Provide the (X, Y) coordinate of the cell's center where the given text is located.  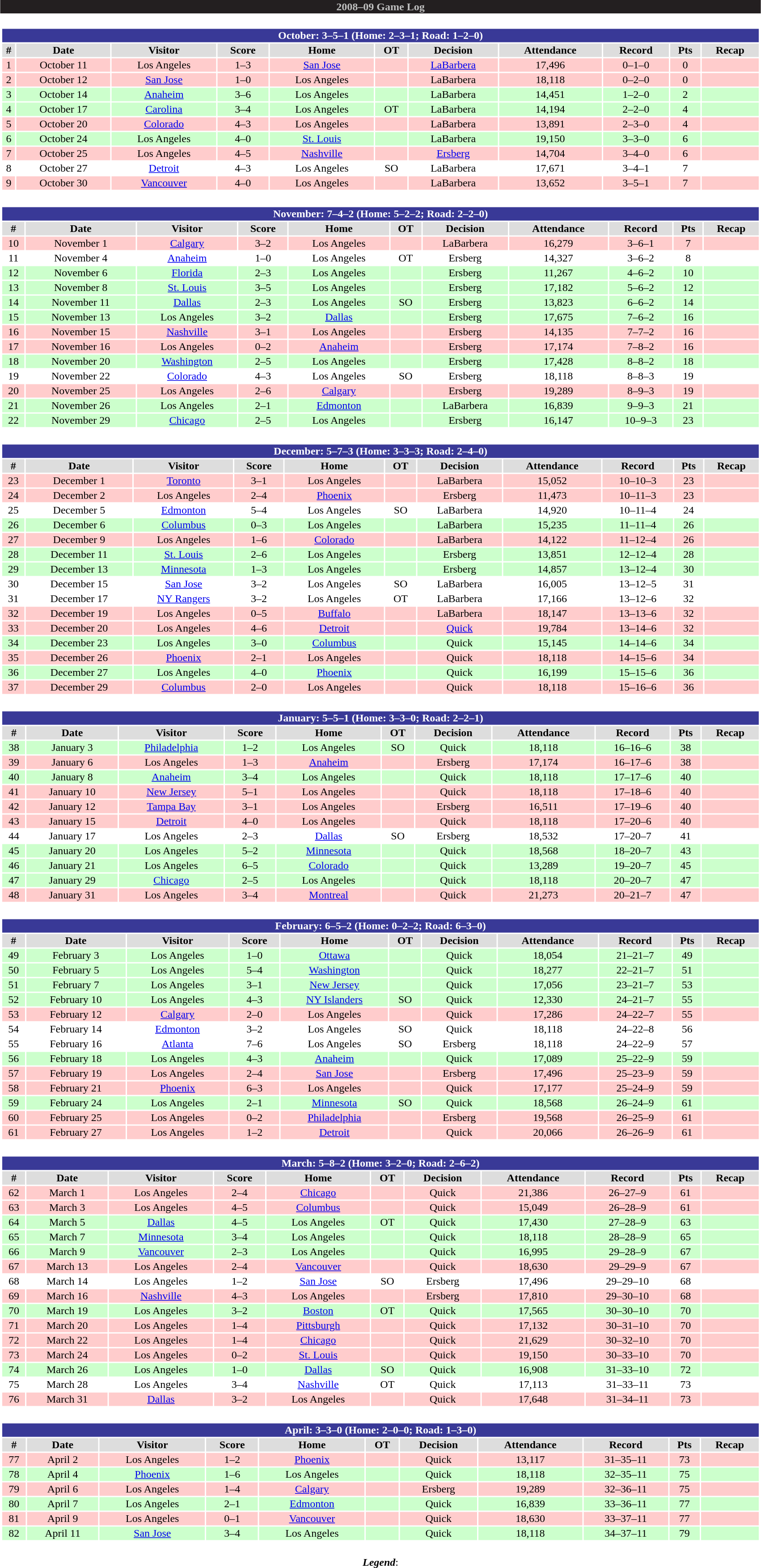
February 24 (76, 1103)
November 16 (81, 346)
Toronto (183, 481)
Tampa Bay (172, 807)
17–19–6 (632, 807)
1 (9, 65)
24–22–9 (635, 1044)
17,671 (550, 169)
April 2 (63, 1459)
March: 5–8–2 (Home: 3–2–0; Road: 2–6–2) (380, 1163)
March 13 (67, 1266)
32–35–11 (626, 1475)
18,532 (543, 836)
January 15 (72, 821)
14,857 (553, 569)
February 3 (76, 955)
60 (13, 1118)
December 2 (79, 496)
November 25 (81, 391)
29–29–9 (627, 1266)
14,194 (550, 110)
October 27 (63, 169)
17–20–6 (632, 821)
13,289 (543, 866)
17,565 (533, 1311)
October: 3–5–1 (Home: 2–3–1; Road: 1–2–0) (380, 35)
33 (13, 628)
3–5–1 (636, 183)
17–18–6 (632, 792)
October 12 (63, 80)
0–1–0 (636, 65)
30–32–10 (627, 1340)
24–22–8 (635, 1029)
October 20 (63, 124)
10–11–3 (638, 496)
81 (14, 1518)
21,629 (533, 1340)
13–12–6 (638, 599)
37 (13, 687)
17,810 (533, 1296)
7–7–2 (641, 332)
January 21 (72, 866)
November 11 (81, 303)
December 26 (79, 658)
October 24 (63, 139)
26–26–9 (635, 1132)
16–17–6 (632, 762)
15–16–6 (638, 687)
15 (13, 317)
25–24–9 (635, 1088)
March 26 (67, 1370)
66 (13, 1252)
Ottawa (334, 955)
17,132 (533, 1325)
March 24 (67, 1355)
16,199 (553, 673)
2–2–0 (636, 110)
January 6 (72, 762)
December 5 (79, 510)
52 (13, 1000)
10–10–3 (638, 481)
71 (13, 1325)
17,430 (533, 1222)
March 28 (67, 1384)
14,135 (558, 332)
16–16–6 (632, 748)
21,273 (543, 895)
17,056 (547, 985)
0–2–0 (636, 80)
16,147 (558, 421)
November: 7–4–2 (Home: 5–2–2; Road: 2–2–0) (380, 214)
March 19 (67, 1311)
26–27–9 (627, 1193)
62 (13, 1193)
December 6 (79, 525)
16,908 (533, 1370)
December 11 (79, 555)
8–8–2 (641, 362)
March 1 (67, 1193)
33–37–11 (626, 1518)
25–22–9 (635, 1059)
30–30–10 (627, 1311)
October 11 (63, 65)
50 (13, 970)
17,428 (558, 362)
32–36–11 (626, 1489)
March 20 (67, 1325)
2008–09 Game Log (380, 7)
December 20 (79, 628)
12,330 (547, 1000)
22–21–7 (635, 970)
18,277 (547, 970)
14–14–6 (638, 643)
28–28–9 (627, 1237)
11,473 (553, 496)
17–20–7 (632, 836)
5–6–2 (641, 287)
15–15–6 (638, 673)
December 19 (79, 614)
9–9–3 (641, 405)
19,784 (553, 628)
December 13 (79, 569)
22 (13, 421)
31–35–11 (626, 1459)
1–2–0 (636, 94)
April: 3–3–0 (Home: 2–0–0; Road: 1–3–0) (380, 1430)
82 (14, 1534)
December 23 (79, 643)
10–9–3 (641, 421)
5–2 (250, 851)
November 8 (81, 287)
17,089 (547, 1059)
March 9 (67, 1252)
March 16 (67, 1296)
11–12–4 (638, 540)
April 7 (63, 1504)
April 9 (63, 1518)
46 (13, 866)
NY Islanders (334, 1000)
17,675 (558, 317)
20,066 (547, 1132)
15,145 (553, 643)
23–21–7 (635, 985)
December: 5–7–3 (Home: 3–3–3; Road: 2–4–0) (380, 451)
December 27 (79, 673)
3–4–0 (636, 153)
13 (13, 287)
December 1 (79, 481)
30–33–10 (627, 1355)
March 22 (67, 1340)
34–37–11 (626, 1534)
February 25 (76, 1118)
20–20–7 (632, 880)
0–5 (259, 614)
3–6–2 (641, 258)
20–21–7 (632, 895)
October 14 (63, 94)
11–11–4 (638, 525)
17,177 (547, 1088)
3–6–1 (641, 244)
18,147 (553, 614)
21–21–7 (635, 955)
11,267 (558, 273)
29–29–10 (627, 1281)
69 (13, 1296)
14,327 (558, 258)
14,451 (550, 94)
February 18 (76, 1059)
0–3 (259, 525)
February 12 (76, 1014)
17,166 (553, 599)
13,891 (550, 124)
January 10 (72, 792)
17–17–6 (632, 777)
13,851 (553, 555)
13,117 (530, 1459)
Boston (318, 1311)
8–8–3 (641, 376)
16,279 (558, 244)
31–33–10 (627, 1370)
December 9 (79, 540)
9 (9, 183)
17,648 (533, 1399)
Atlanta (178, 1044)
November 26 (81, 405)
14–15–6 (638, 658)
4–6 (259, 628)
April 6 (63, 1489)
January 17 (72, 836)
6–6–2 (641, 303)
29–28–9 (627, 1252)
March 31 (67, 1399)
January 3 (72, 748)
November 29 (81, 421)
October 25 (63, 153)
December 17 (79, 599)
Pittsburgh (318, 1325)
5 (9, 124)
NY Rangers (183, 599)
3–5 (263, 287)
6–3 (255, 1088)
7–8–2 (641, 346)
November 1 (81, 244)
April 11 (63, 1534)
27–28–9 (627, 1222)
80 (14, 1504)
October 17 (63, 110)
November 13 (81, 317)
8–9–3 (641, 391)
3–4–1 (636, 169)
November 4 (81, 258)
12–12–4 (638, 555)
31–33–11 (627, 1384)
64 (13, 1222)
February: 6–5–2 (Home: 0–2–2; Road: 6–3–0) (380, 926)
Buffalo (334, 614)
21,386 (533, 1193)
44 (13, 836)
35 (13, 658)
November 22 (81, 376)
11 (13, 258)
13–12–5 (638, 584)
March 7 (67, 1237)
Carolina (164, 110)
42 (13, 807)
December 15 (79, 584)
January 12 (72, 807)
19–20–7 (632, 866)
7–6 (255, 1044)
14,920 (553, 510)
26–28–9 (627, 1207)
February 19 (76, 1073)
76 (13, 1399)
14,704 (550, 153)
19,568 (547, 1118)
January 8 (72, 777)
3–0 (259, 643)
25 (13, 510)
18,054 (547, 955)
3–6 (243, 94)
15,052 (553, 481)
March 14 (67, 1281)
2–3–0 (636, 124)
16,005 (553, 584)
5–1 (250, 792)
October 30 (63, 183)
13–12–4 (638, 569)
0–1 (233, 1518)
54 (13, 1029)
7–6–2 (641, 317)
33–36–11 (626, 1504)
November 20 (81, 362)
18–20–7 (632, 851)
13,652 (550, 183)
February 7 (76, 985)
November 15 (81, 332)
25–23–9 (635, 1073)
58 (13, 1088)
November 6 (81, 273)
78 (14, 1475)
January 29 (72, 880)
13–13–6 (638, 614)
February 21 (76, 1088)
27 (13, 540)
16,511 (543, 807)
29–30–10 (627, 1296)
24–21–7 (635, 1000)
January: 5–5–1 (Home: 3–3–0; Road: 2–2–1) (380, 718)
10–11–4 (638, 510)
26–25–9 (635, 1118)
March 5 (67, 1222)
13–14–6 (638, 628)
15,049 (533, 1207)
30–31–10 (627, 1325)
February 10 (76, 1000)
January 20 (72, 851)
48 (13, 895)
31–34–11 (627, 1399)
3 (9, 94)
December 29 (79, 687)
March 3 (67, 1207)
17,286 (547, 1014)
6–5 (250, 866)
24–22–7 (635, 1014)
17,182 (558, 287)
15,235 (553, 525)
17,113 (533, 1384)
4–6–2 (641, 273)
February 27 (76, 1132)
February 14 (76, 1029)
Florida (187, 273)
74 (13, 1370)
April 4 (63, 1475)
Montreal (329, 895)
February 16 (76, 1044)
26–24–9 (635, 1103)
16,995 (533, 1252)
14,122 (553, 540)
January 31 (72, 895)
17 (13, 346)
February 5 (76, 970)
3–3–0 (636, 139)
20 (13, 391)
39 (13, 762)
29 (13, 569)
13,823 (558, 303)
